Capture the cell that displays the provided text and extract its (x, y) central coordinate. 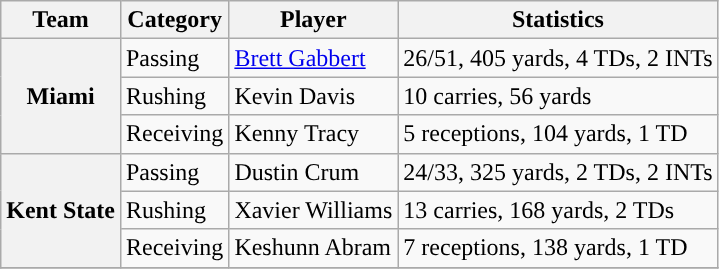
Xavier Williams (314, 210)
Statistics (558, 20)
26/51, 405 yards, 4 TDs, 2 INTs (558, 58)
Category (174, 20)
7 receptions, 138 yards, 1 TD (558, 248)
Team (61, 20)
10 carries, 56 yards (558, 96)
24/33, 325 yards, 2 TDs, 2 INTs (558, 172)
Dustin Crum (314, 172)
Keshunn Abram (314, 248)
Kevin Davis (314, 96)
Kent State (61, 210)
Brett Gabbert (314, 58)
Miami (61, 96)
Kenny Tracy (314, 134)
5 receptions, 104 yards, 1 TD (558, 134)
Player (314, 20)
13 carries, 168 yards, 2 TDs (558, 210)
